From the cell containing the given text, extract its center point as [X, Y] coordinate. 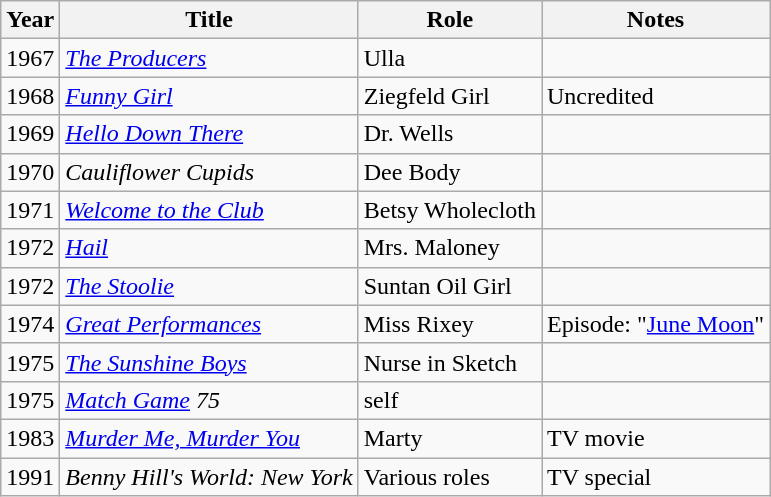
Ziegfeld Girl [450, 96]
self [450, 400]
Various roles [450, 477]
Mrs. Maloney [450, 248]
Funny Girl [209, 96]
Benny Hill's World: New York [209, 477]
Ulla [450, 58]
TV movie [656, 438]
Cauliflower Cupids [209, 172]
Welcome to the Club [209, 210]
1974 [30, 324]
TV special [656, 477]
Great Performances [209, 324]
Betsy Wholecloth [450, 210]
1983 [30, 438]
Notes [656, 20]
Match Game 75 [209, 400]
Nurse in Sketch [450, 362]
Miss Rixey [450, 324]
Hail [209, 248]
Role [450, 20]
1970 [30, 172]
1991 [30, 477]
The Stoolie [209, 286]
Uncredited [656, 96]
Marty [450, 438]
Episode: "June Moon" [656, 324]
The Producers [209, 58]
Dee Body [450, 172]
1971 [30, 210]
Title [209, 20]
1969 [30, 134]
Suntan Oil Girl [450, 286]
Year [30, 20]
Dr. Wells [450, 134]
1967 [30, 58]
Hello Down There [209, 134]
The Sunshine Boys [209, 362]
1968 [30, 96]
Murder Me, Murder You [209, 438]
